Extract the (X, Y) coordinate from the center of the cell holding the provided text.  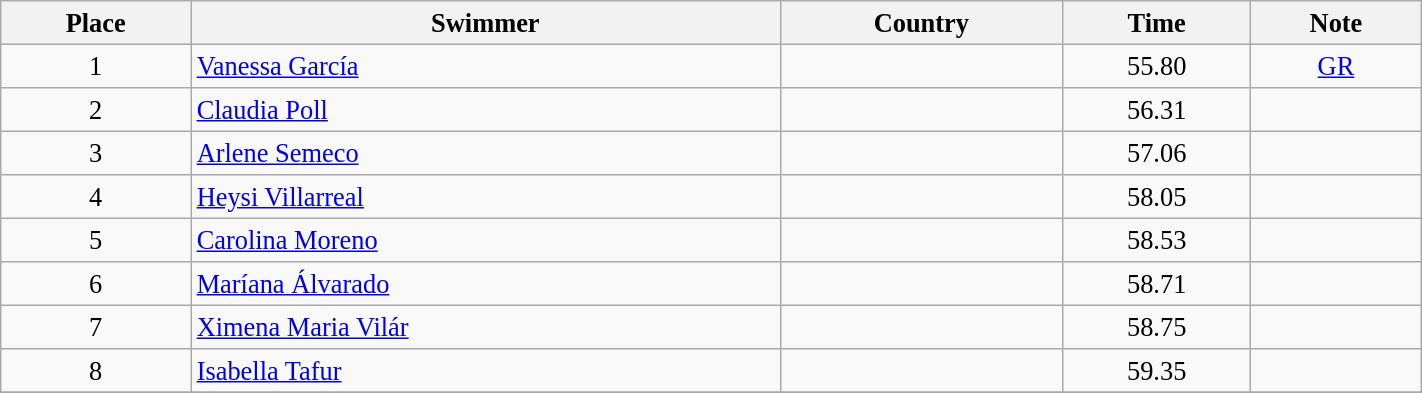
Carolina Moreno (486, 240)
Heysi Villarreal (486, 197)
7 (96, 327)
2 (96, 109)
58.05 (1157, 197)
57.06 (1157, 153)
56.31 (1157, 109)
58.71 (1157, 284)
55.80 (1157, 66)
Isabella Tafur (486, 371)
8 (96, 371)
1 (96, 66)
3 (96, 153)
Claudia Poll (486, 109)
Maríana Álvarado (486, 284)
Note (1336, 22)
Ximena Maria Vilár (486, 327)
4 (96, 197)
Swimmer (486, 22)
58.53 (1157, 240)
59.35 (1157, 371)
Country (922, 22)
Vanessa García (486, 66)
Place (96, 22)
58.75 (1157, 327)
6 (96, 284)
Time (1157, 22)
GR (1336, 66)
5 (96, 240)
Arlene Semeco (486, 153)
